For the text-containing cell, return its midpoint in (X, Y) coordinate format. 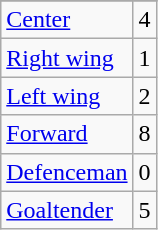
2 (144, 96)
8 (144, 134)
0 (144, 172)
4 (144, 20)
Forward (67, 134)
Goaltender (67, 210)
5 (144, 210)
Defenceman (67, 172)
Right wing (67, 58)
Left wing (67, 96)
1 (144, 58)
Center (67, 20)
